For the text-containing cell, return its midpoint in [x, y] coordinate format. 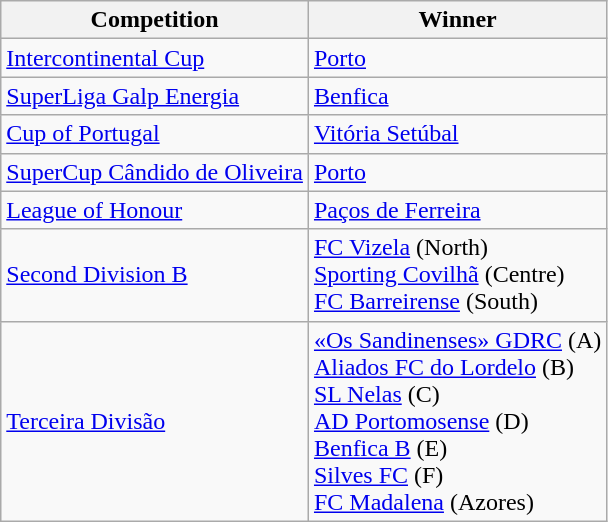
Cup of Portugal [155, 134]
SuperLiga Galp Energia [155, 96]
SuperCup Cândido de Oliveira [155, 172]
Second Division B [155, 275]
League of Honour [155, 210]
Intercontinental Cup [155, 58]
Paços de Ferreira [457, 210]
«Os Sandinenses» GDRC (A)Aliados FC do Lordelo (B)SL Nelas (C)AD Portomosense (D)Benfica B (E)Silves FC (F)FC Madalena (Azores) [457, 421]
FC Vizela (North)Sporting Covilhã (Centre)FC Barreirense (South) [457, 275]
Winner [457, 20]
Vitória Setúbal [457, 134]
Competition [155, 20]
Benfica [457, 96]
Terceira Divisão [155, 421]
